Find where the given text appears and provide that cell's center as [X, Y] coordinate. 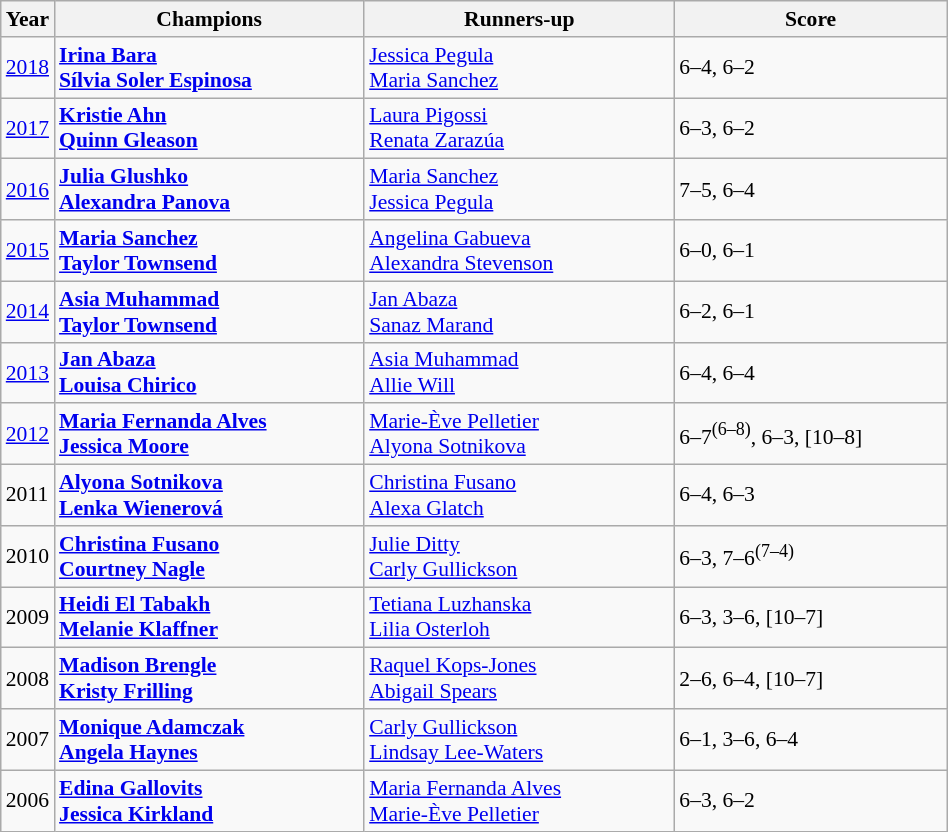
2012 [28, 434]
6–0, 6–1 [810, 250]
Kristie Ahn Quinn Gleason [209, 128]
6–3, 7–6(7–4) [810, 556]
Alyona Sotnikova Lenka Wienerová [209, 496]
2015 [28, 250]
Christina Fusano Courtney Nagle [209, 556]
Champions [209, 19]
Laura Pigossi Renata Zarazúa [519, 128]
Year [28, 19]
Julia Glushko Alexandra Panova [209, 190]
Jan Abaza Louisa Chirico [209, 372]
2010 [28, 556]
Edina Gallovits Jessica Kirkland [209, 800]
Raquel Kops-Jones Abigail Spears [519, 678]
Julie Ditty Carly Gullickson [519, 556]
Asia Muhammad Taylor Townsend [209, 312]
7–5, 6–4 [810, 190]
2006 [28, 800]
Maria Sanchez Taylor Townsend [209, 250]
Angelina Gabueva Alexandra Stevenson [519, 250]
Heidi El Tabakh Melanie Klaffner [209, 618]
Christina Fusano Alexa Glatch [519, 496]
6–4, 6–4 [810, 372]
6–2, 6–1 [810, 312]
2–6, 6–4, [10–7] [810, 678]
Tetiana Luzhanska Lilia Osterloh [519, 618]
Carly Gullickson Lindsay Lee-Waters [519, 740]
Maria Fernanda Alves Marie-Ève Pelletier [519, 800]
2018 [28, 68]
6–7(6–8), 6–3, [10–8] [810, 434]
Irina Bara Sílvia Soler Espinosa [209, 68]
2009 [28, 618]
Jan Abaza Sanaz Marand [519, 312]
6–4, 6–3 [810, 496]
Maria Fernanda Alves Jessica Moore [209, 434]
2017 [28, 128]
Maria Sanchez Jessica Pegula [519, 190]
2013 [28, 372]
Monique Adamczak Angela Haynes [209, 740]
6–4, 6–2 [810, 68]
Score [810, 19]
Runners-up [519, 19]
2008 [28, 678]
6–3, 3–6, [10–7] [810, 618]
Marie-Ève Pelletier Alyona Sotnikova [519, 434]
Madison Brengle Kristy Frilling [209, 678]
2016 [28, 190]
Asia Muhammad Allie Will [519, 372]
6–1, 3–6, 6–4 [810, 740]
2014 [28, 312]
2007 [28, 740]
2011 [28, 496]
Jessica Pegula Maria Sanchez [519, 68]
